Locate the cell with the specified text and output its [X, Y] center coordinate. 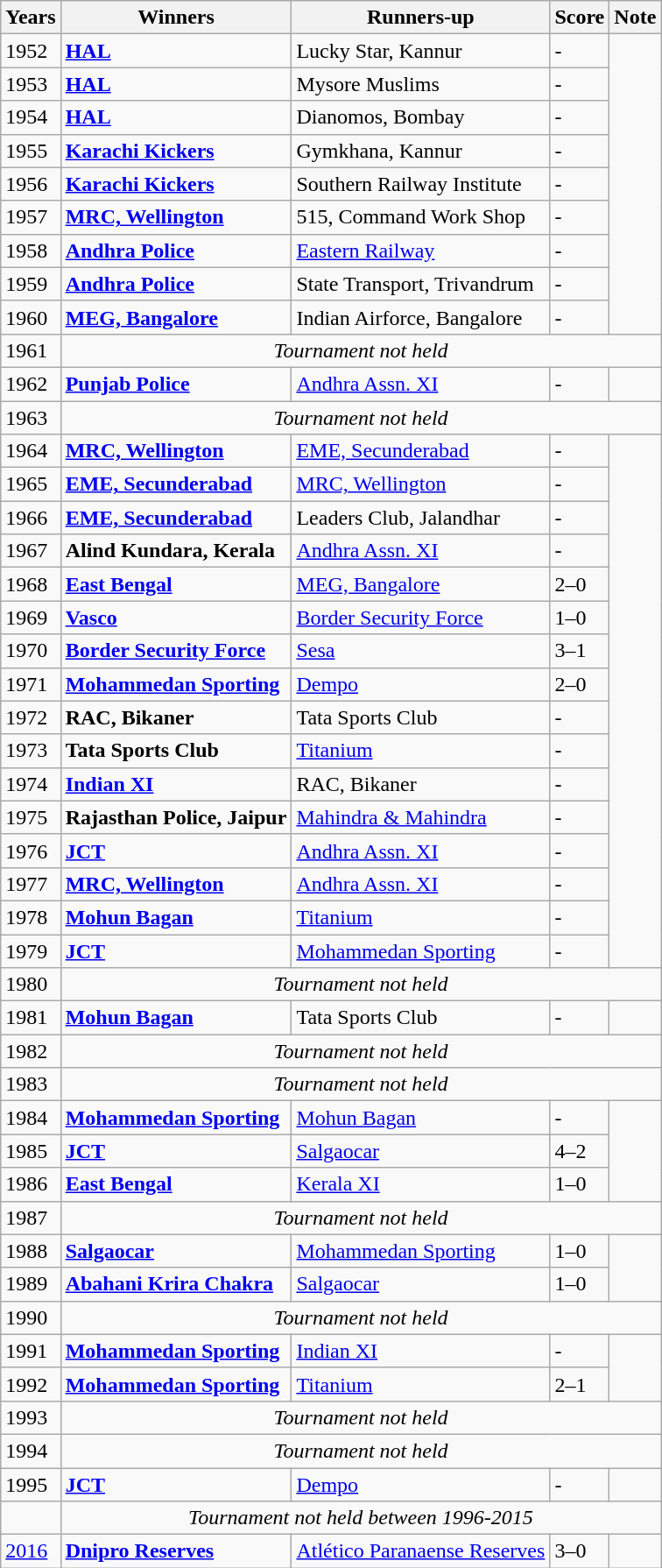
1994 [31, 1451]
1975 [31, 817]
4–2 [580, 1151]
Leaders Club, Jalandhar [420, 518]
1983 [31, 1084]
1959 [31, 284]
1991 [31, 1351]
1995 [31, 1485]
1953 [31, 84]
1988 [31, 1251]
1980 [31, 985]
1971 [31, 684]
1956 [31, 184]
1993 [31, 1417]
1954 [31, 117]
1967 [31, 551]
1987 [31, 1218]
1958 [31, 251]
Winners [176, 18]
1990 [31, 1317]
Indian Airforce, Bangalore [420, 317]
Note [636, 18]
1989 [31, 1284]
1982 [31, 1051]
Mysore Muslims [420, 84]
3–0 [580, 1551]
1976 [31, 851]
1972 [31, 717]
Gymkhana, Kannur [420, 151]
1955 [31, 151]
Punjab Police [176, 384]
Lucky Star, Kannur [420, 51]
Southern Railway Institute [420, 184]
2–1 [580, 1384]
Sesa [420, 651]
Dnipro Reserves [176, 1551]
1961 [31, 350]
1963 [31, 418]
1960 [31, 317]
1973 [31, 751]
1979 [31, 950]
1992 [31, 1384]
1977 [31, 884]
Runners-up [420, 18]
Mahindra & Mahindra [420, 817]
2016 [31, 1551]
515, Command Work Shop [420, 217]
1968 [31, 584]
Kerala XI [420, 1184]
Years [31, 18]
Score [580, 18]
1984 [31, 1118]
Atlético Paranaense Reserves [420, 1551]
1965 [31, 484]
1985 [31, 1151]
1970 [31, 651]
Alind Kundara, Kerala [176, 551]
1978 [31, 917]
1969 [31, 618]
3–1 [580, 651]
1957 [31, 217]
1962 [31, 384]
Dianomos, Bombay [420, 117]
Abahani Krira Chakra [176, 1284]
Rajasthan Police, Jaipur [176, 817]
1974 [31, 784]
Eastern Railway [420, 251]
Vasco [176, 618]
1964 [31, 451]
State Transport, Trivandrum [420, 284]
Tournament not held between 1996-2015 [361, 1518]
1981 [31, 1018]
1986 [31, 1184]
1952 [31, 51]
1966 [31, 518]
